Capture the cell that displays the provided text and extract its (x, y) central coordinate. 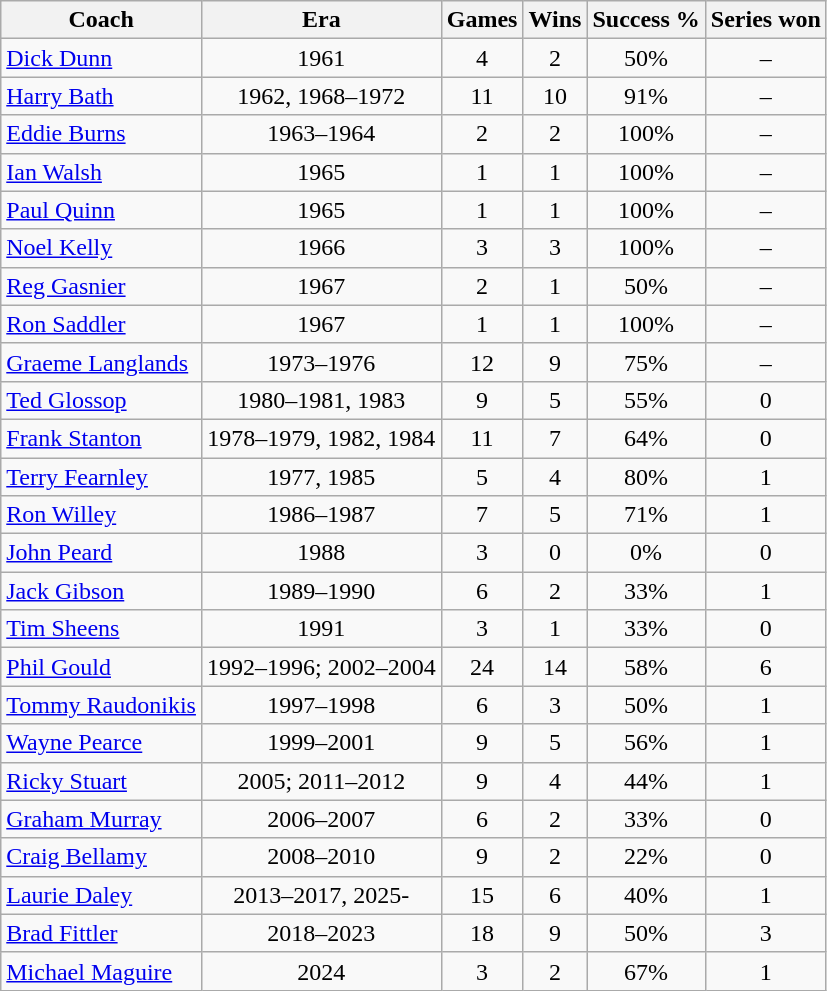
Harry Bath (102, 96)
2005; 2011–2012 (321, 781)
71% (646, 515)
Games (482, 20)
Tommy Raudonikis (102, 705)
Craig Bellamy (102, 857)
64% (646, 438)
Ricky Stuart (102, 781)
Ian Walsh (102, 172)
Eddie Burns (102, 134)
Dick Dunn (102, 58)
1962, 1968–1972 (321, 96)
58% (646, 667)
10 (555, 96)
1992–1996; 2002–2004 (321, 667)
Tim Sheens (102, 629)
40% (646, 895)
1989–1990 (321, 591)
80% (646, 477)
Noel Kelly (102, 248)
18 (482, 933)
Wins (555, 20)
1999–2001 (321, 743)
1973–1976 (321, 362)
Reg Gasnier (102, 286)
1978–1979, 1982, 1984 (321, 438)
2024 (321, 971)
55% (646, 400)
Ted Glossop (102, 400)
Graeme Langlands (102, 362)
1980–1981, 1983 (321, 400)
67% (646, 971)
Wayne Pearce (102, 743)
1991 (321, 629)
Success % (646, 20)
1997–1998 (321, 705)
Paul Quinn (102, 210)
1963–1964 (321, 134)
14 (555, 667)
Coach (102, 20)
Series won (766, 20)
75% (646, 362)
24 (482, 667)
John Peard (102, 553)
22% (646, 857)
Michael Maguire (102, 971)
1961 (321, 58)
1988 (321, 553)
56% (646, 743)
Phil Gould (102, 667)
1986–1987 (321, 515)
Ron Willey (102, 515)
91% (646, 96)
Frank Stanton (102, 438)
2006–2007 (321, 819)
Terry Fearnley (102, 477)
2018–2023 (321, 933)
2008–2010 (321, 857)
Era (321, 20)
12 (482, 362)
2013–2017, 2025- (321, 895)
1966 (321, 248)
1977, 1985 (321, 477)
0% (646, 553)
44% (646, 781)
Brad Fittler (102, 933)
Graham Murray (102, 819)
15 (482, 895)
Jack Gibson (102, 591)
Laurie Daley (102, 895)
Ron Saddler (102, 324)
